Scan for the cell matching the given text and deliver its (x, y) coordinate at center. 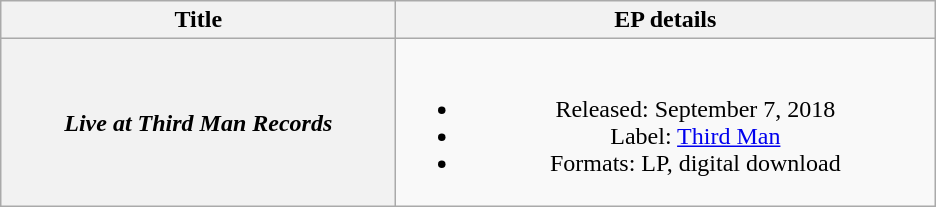
Live at Third Man Records (198, 122)
Released: September 7, 2018Label: Third ManFormats: LP, digital download (666, 122)
Title (198, 20)
EP details (666, 20)
